Search for the cell housing the specified text and yield its [X, Y] center coordinate. 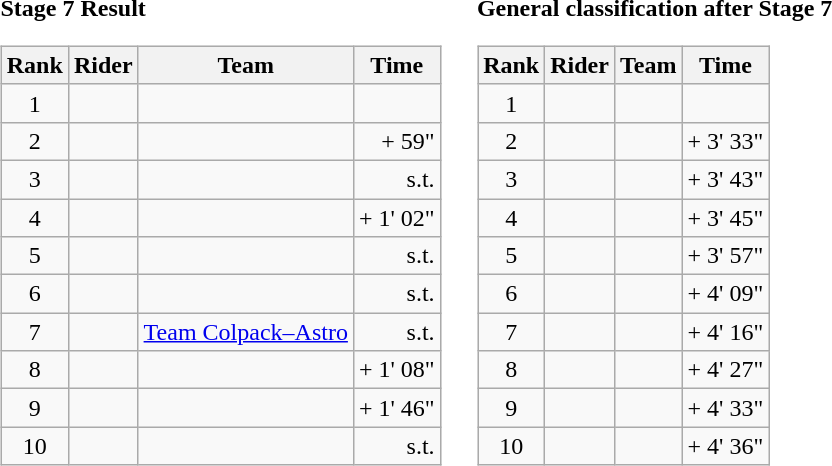
+ 4' 27" [726, 370]
+ 3' 33" [726, 141]
Team Colpack–Astro [246, 332]
+ 4' 09" [726, 294]
+ 4' 33" [726, 408]
+ 1' 46" [396, 408]
+ 3' 43" [726, 179]
+ 4' 16" [726, 332]
+ 1' 02" [396, 217]
+ 3' 57" [726, 256]
+ 1' 08" [396, 370]
+ 4' 36" [726, 446]
+ 59" [396, 141]
+ 3' 45" [726, 217]
